Detect which cell encompasses the target text, then output its (x, y) center coordinate. 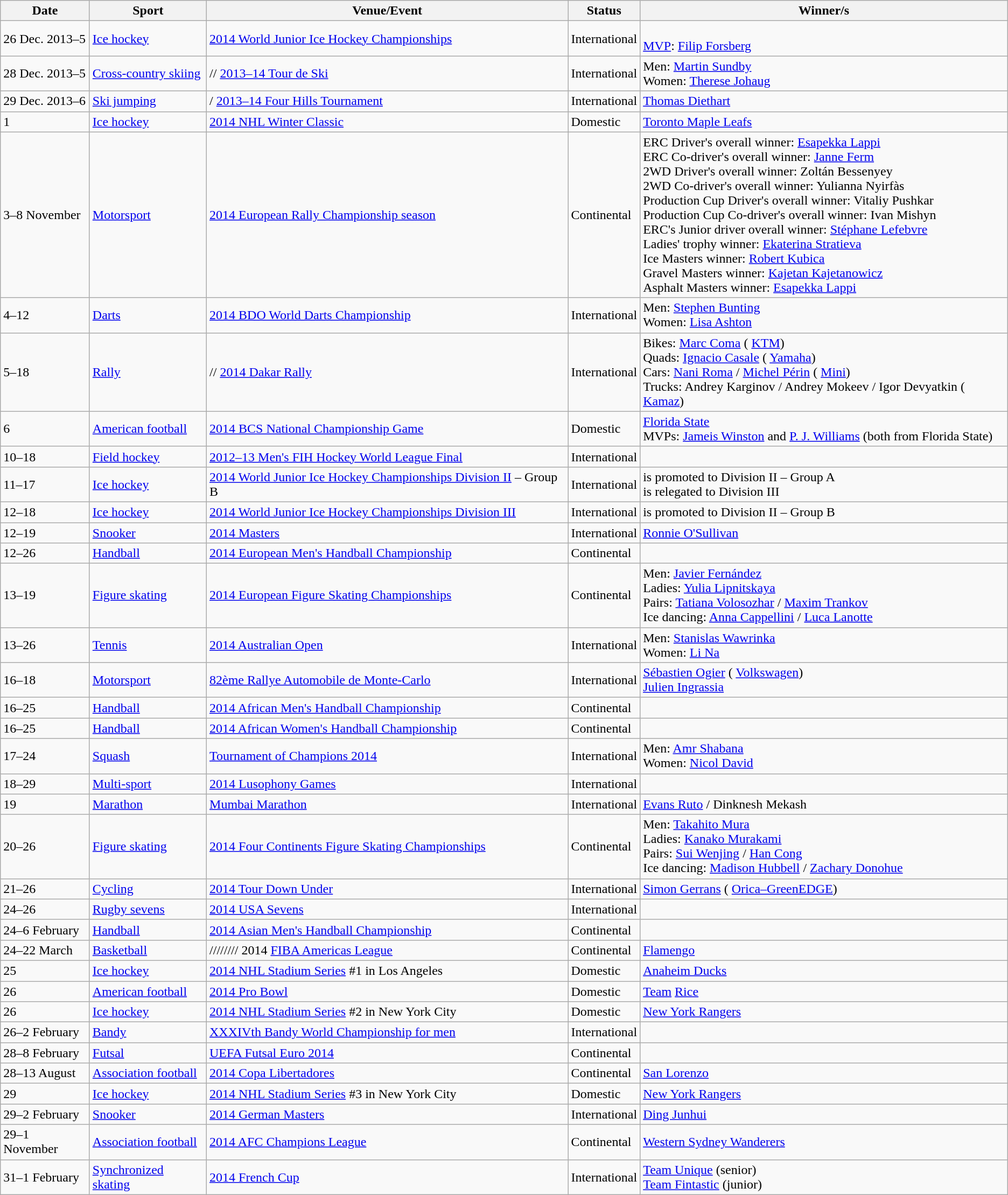
25 (45, 971)
2014 BCS National Championship Game (388, 428)
Sport (148, 11)
2014 European Men's Handball Championship (388, 553)
Tournament of Champions 2014 (388, 756)
/ 2013–14 Four Hills Tournament (388, 101)
19 (45, 804)
Men: Stephen BuntingWomen: Lisa Ashton (824, 315)
18–29 (45, 784)
2014 German Masters (388, 1114)
// 2013–14 Tour de Ski (388, 73)
2014 Masters (388, 532)
29–1 November (45, 1142)
2014 USA Sevens (388, 909)
Winner/s (824, 11)
Status (604, 11)
20–26 (45, 846)
Ski jumping (148, 101)
26–2 February (45, 1032)
2014 BDO World Darts Championship (388, 315)
16–18 (45, 680)
Ding Junhui (824, 1114)
MVP: Filip Forsberg (824, 39)
Florida StateMVPs: Jameis Winston and P. J. Williams (both from Florida State) (824, 428)
is promoted to Division II – Group A is relegated to Division III (824, 484)
4–12 (45, 315)
Basketball (148, 950)
17–24 (45, 756)
11–17 (45, 484)
Men: Martin SundbyWomen: Therese Johaug (824, 73)
29 (45, 1094)
Marathon (148, 804)
2014 World Junior Ice Hockey Championships (388, 39)
28–8 February (45, 1053)
Sébastien Ogier ( Volkswagen) Julien Ingrassia (824, 680)
San Lorenzo (824, 1073)
2014 French Cup (388, 1177)
Ronnie O'Sullivan (824, 532)
13–26 (45, 645)
Multi-sport (148, 784)
12–19 (45, 532)
Darts (148, 315)
2014 NHL Stadium Series #3 in New York City (388, 1094)
2014 NHL Stadium Series #2 in New York City (388, 1012)
28–13 August (45, 1073)
Team Rice (824, 991)
Rally (148, 372)
2014 Asian Men's Handball Championship (388, 930)
XXXIVth Bandy World Championship for men (388, 1032)
Futsal (148, 1053)
Squash (148, 756)
2014 Four Continents Figure Skating Championships (388, 846)
Evans Ruto / Dinknesh Mekash (824, 804)
2014 African Women's Handball Championship (388, 728)
Men: Javier FernándezLadies: Yulia LipnitskayaPairs: Tatiana Volosozhar / Maxim TrankovIce dancing: Anna Cappellini / Luca Lanotte (824, 595)
Synchronized skating (148, 1177)
28 Dec. 2013–5 (45, 73)
26 Dec. 2013–5 (45, 39)
82ème Rallye Automobile de Monte-Carlo (388, 680)
UEFA Futsal Euro 2014 (388, 1053)
24–22 March (45, 950)
// 2014 Dakar Rally (388, 372)
Cycling (148, 889)
Simon Gerrans ( Orica–GreenEDGE) (824, 889)
Venue/Event (388, 11)
Toronto Maple Leafs (824, 122)
Western Sydney Wanderers (824, 1142)
Bandy (148, 1032)
29–2 February (45, 1114)
Field hockey (148, 456)
2014 Tour Down Under (388, 889)
2014 Copa Libertadores (388, 1073)
24–6 February (45, 930)
2014 European Rally Championship season (388, 215)
12–18 (45, 512)
2014 NHL Stadium Series #1 in Los Angeles (388, 971)
1 (45, 122)
Men: Stanislas WawrinkaWomen: Li Na (824, 645)
24–26 (45, 909)
2014 World Junior Ice Hockey Championships Division II – Group B (388, 484)
3–8 November (45, 215)
Men: Amr ShabanaWomen: Nicol David (824, 756)
31–1 February (45, 1177)
13–19 (45, 595)
Team Unique (senior) Team Fintastic (junior) (824, 1177)
Date (45, 11)
2012–13 Men's FIH Hockey World League Final (388, 456)
is promoted to Division II – Group B (824, 512)
//////// 2014 FIBA Americas League (388, 950)
2014 Pro Bowl (388, 991)
2014 World Junior Ice Hockey Championships Division III (388, 512)
5–18 (45, 372)
2014 AFC Champions League (388, 1142)
2014 African Men's Handball Championship (388, 708)
12–26 (45, 553)
2014 Lusophony Games (388, 784)
Tennis (148, 645)
Flamengo (824, 950)
2014 Australian Open (388, 645)
Thomas Diethart (824, 101)
Mumbai Marathon (388, 804)
Men: Takahito MuraLadies: Kanako MurakamiPairs: Sui Wenjing / Han CongIce dancing: Madison Hubbell / Zachary Donohue (824, 846)
2014 NHL Winter Classic (388, 122)
29 Dec. 2013–6 (45, 101)
Rugby sevens (148, 909)
21–26 (45, 889)
Anaheim Ducks (824, 971)
6 (45, 428)
10–18 (45, 456)
2014 European Figure Skating Championships (388, 595)
Cross-country skiing (148, 73)
